Return [X, Y] of the center of cell containing provided text 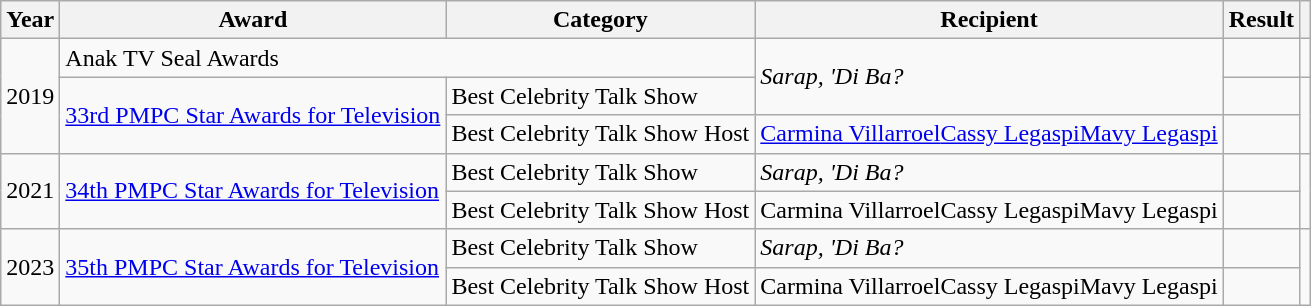
Category [600, 20]
Anak TV Seal Awards [408, 58]
Recipient [989, 20]
Result [1261, 20]
2023 [30, 267]
Award [253, 20]
35th PMPC Star Awards for Television [253, 267]
Year [30, 20]
33rd PMPC Star Awards for Television [253, 115]
2019 [30, 96]
34th PMPC Star Awards for Television [253, 191]
2021 [30, 191]
